Scan for the cell matching the given text and deliver its (X, Y) coordinate at center. 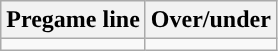
Over/under (210, 20)
Pregame line (74, 20)
